Detect which cell encompasses the target text, then output its [X, Y] center coordinate. 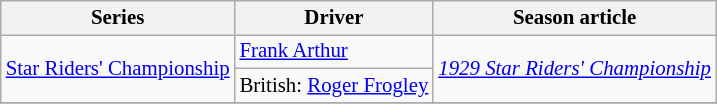
Series [118, 18]
British: Roger Frogley [334, 85]
1929 Star Riders' Championship [574, 68]
Season article [574, 18]
Star Riders' Championship [118, 68]
Driver [334, 18]
Frank Arthur [334, 51]
